Return [x, y] of the center of cell containing provided text 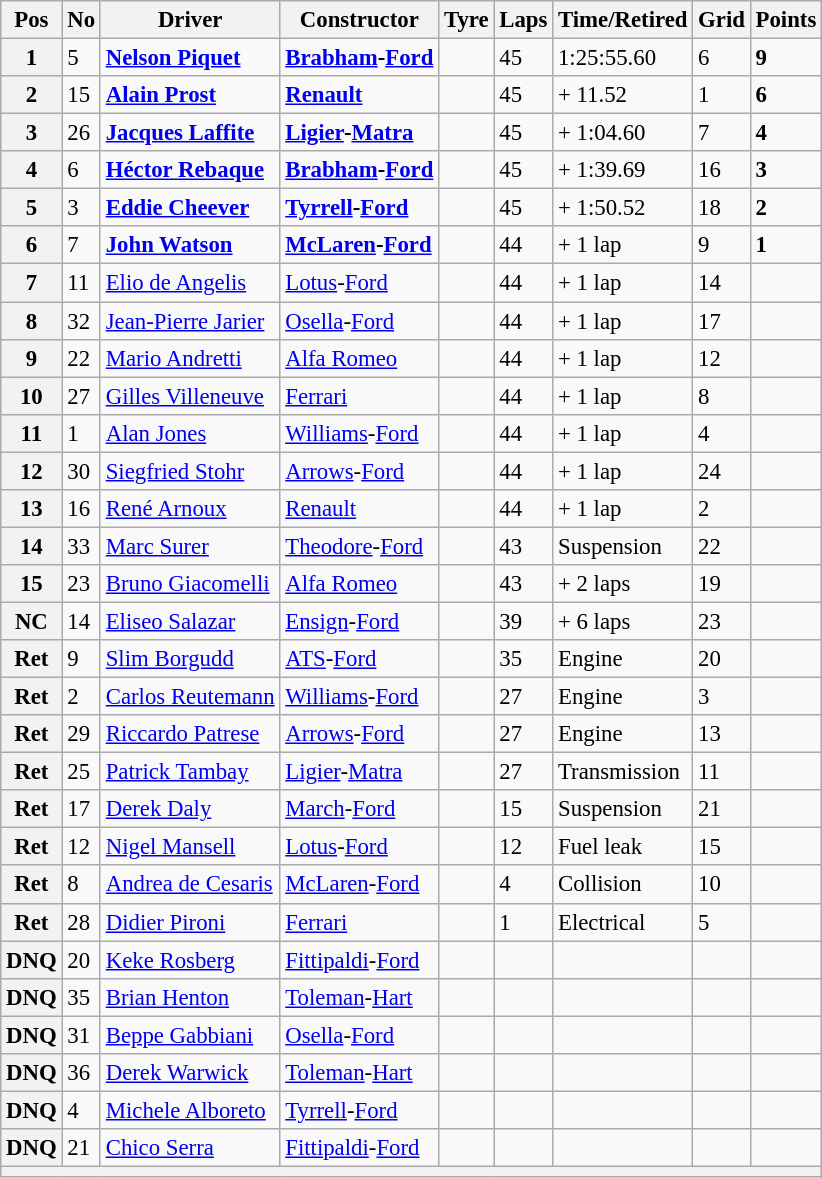
Mario Andretti [190, 358]
Collision [623, 885]
1:25:55.60 [623, 58]
Chico Serra [190, 1148]
33 [81, 546]
26 [81, 133]
Bruno Giacomelli [190, 584]
Derek Daly [190, 809]
Elio de Angelis [190, 283]
25 [81, 772]
No [81, 20]
36 [81, 1073]
31 [81, 1035]
March-Ford [360, 809]
+ 1:50.52 [623, 208]
+ 1:39.69 [623, 170]
Alan Jones [190, 433]
Jacques Laffite [190, 133]
+ 11.52 [623, 95]
Fuel leak [623, 847]
Keke Rosberg [190, 960]
32 [81, 321]
Transmission [623, 772]
Derek Warwick [190, 1073]
Patrick Tambay [190, 772]
Nelson Piquet [190, 58]
Theodore-Ford [360, 546]
18 [722, 208]
Carlos Reutemann [190, 697]
Riccardo Patrese [190, 734]
29 [81, 734]
30 [81, 471]
Michele Alboreto [190, 1110]
Eddie Cheever [190, 208]
Andrea de Cesaris [190, 885]
Ensign-Ford [360, 621]
Marc Surer [190, 546]
Siegfried Stohr [190, 471]
Pos [32, 20]
Gilles Villeneuve [190, 396]
39 [524, 621]
Didier Pironi [190, 922]
Slim Borgudd [190, 659]
Jean-Pierre Jarier [190, 321]
Héctor Rebaque [190, 170]
19 [722, 584]
Nigel Mansell [190, 847]
ATS-Ford [360, 659]
Beppe Gabbiani [190, 1035]
René Arnoux [190, 509]
Brian Henton [190, 997]
+ 2 laps [623, 584]
Alain Prost [190, 95]
Eliseo Salazar [190, 621]
Driver [190, 20]
28 [81, 922]
Laps [524, 20]
Tyre [466, 20]
Constructor [360, 20]
+ 1:04.60 [623, 133]
24 [722, 471]
Points [786, 20]
+ 6 laps [623, 621]
John Watson [190, 245]
NC [32, 621]
Time/Retired [623, 20]
Grid [722, 20]
Electrical [623, 922]
